Search for the cell housing the specified text and yield its (x, y) center coordinate. 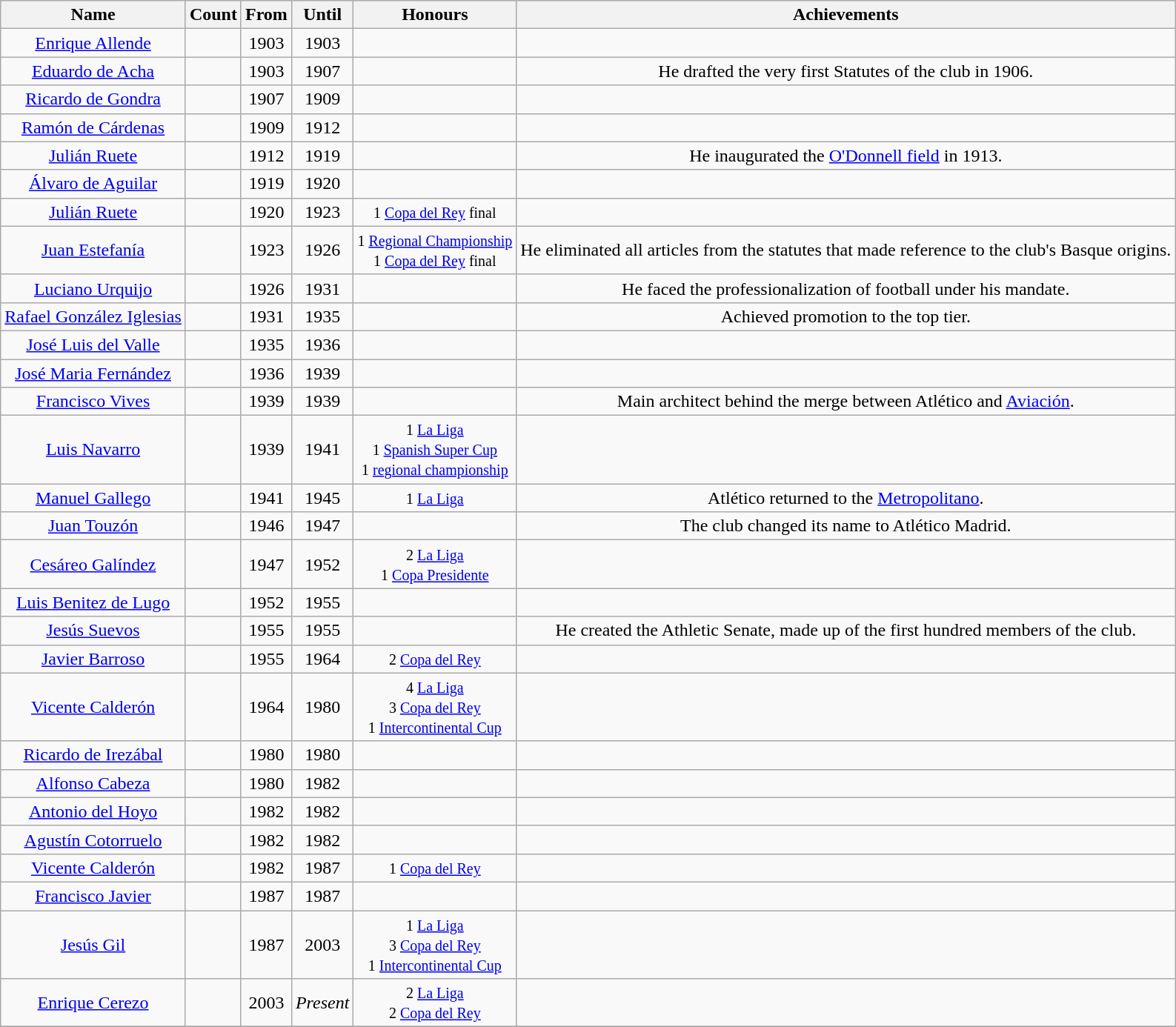
Name (93, 15)
He eliminated all articles from the statutes that made reference to the club's Basque origins. (846, 250)
Enrique Cerezo (93, 1003)
Juan Touzón (93, 526)
1 La Liga3 Copa del Rey1 Intercontinental Cup (435, 944)
Achieved promotion to the top tier. (846, 316)
1 Copa del Rey (435, 868)
Juan Estefanía (93, 250)
Present (322, 1003)
Luis Navarro (93, 450)
Ramón de Cárdenas (93, 127)
Francisco Javier (93, 896)
Javier Barroso (93, 659)
Ricardo de Gondra (93, 99)
Ricardo de Irezábal (93, 755)
1946 (266, 526)
1945 (322, 498)
Alfonso Cabeza (93, 783)
Enrique Allende (93, 43)
4 La Liga3 Copa del Rey1 Intercontinental Cup (435, 707)
1 La Liga1 Spanish Super Cup1 regional championship (435, 450)
Cesáreo Galíndez (93, 565)
Atlético returned to the Metropolitano. (846, 498)
Achievements (846, 15)
Rafael González Iglesias (93, 316)
The club changed its name to Atlético Madrid. (846, 526)
Manuel Gallego (93, 498)
Jesús Gil (93, 944)
Luciano Urquijo (93, 288)
Francisco Vives (93, 402)
Eduardo de Acha (93, 71)
José Maria Fernández (93, 373)
2 Copa del Rey (435, 659)
Until (322, 15)
Main architect behind the merge between Atlético and Aviación. (846, 402)
Luis Benitez de Lugo (93, 602)
He inaugurated the O'Donnell field in 1913. (846, 156)
He created the Athletic Senate, made up of the first hundred members of the club. (846, 631)
1 La Liga (435, 498)
Count (213, 15)
From (266, 15)
He drafted the very first Statutes of the club in 1906. (846, 71)
2 La Liga2 Copa del Rey (435, 1003)
Jesús Suevos (93, 631)
1 Regional Championship1 Copa del Rey final (435, 250)
Honours (435, 15)
2 La Liga1 Copa Presidente (435, 565)
Antonio del Hoyo (93, 811)
1 Copa del Rey final (435, 212)
José Luis del Valle (93, 345)
He faced the professionalization of football under his mandate. (846, 288)
Agustín Cotorruelo (93, 840)
Álvaro de Aguilar (93, 184)
